Scan for the cell matching the given text and deliver its (x, y) coordinate at center. 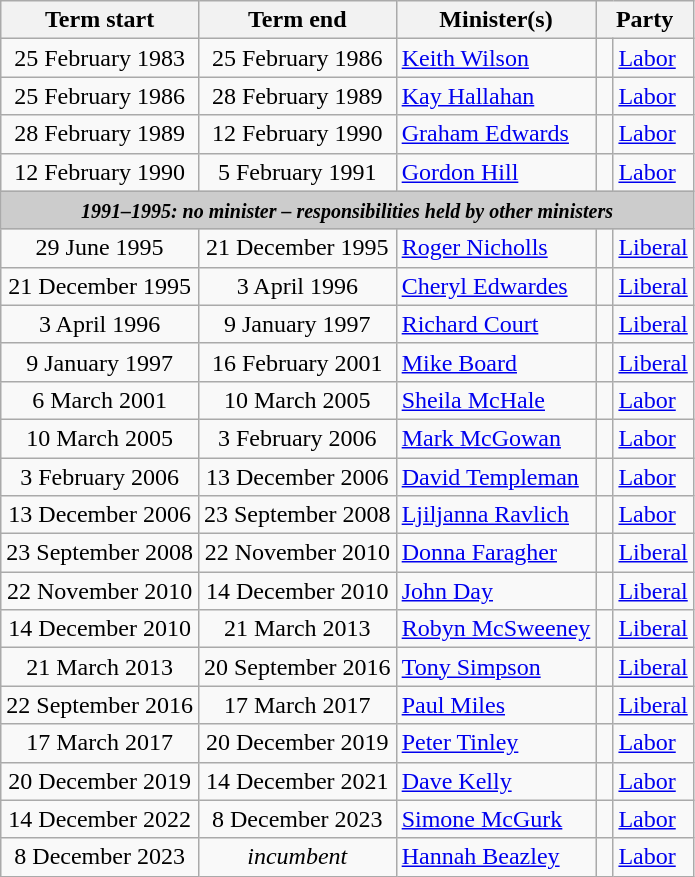
Graham Edwards (496, 134)
Donna Faragher (496, 553)
25 February 1983 (100, 58)
Sheila McHale (496, 400)
Robyn McSweeney (496, 629)
Term end (297, 20)
Mike Board (496, 362)
20 September 2016 (297, 667)
John Day (496, 591)
David Templeman (496, 477)
14 December 2022 (100, 819)
Ljiljanna Ravlich (496, 515)
Party (644, 20)
22 September 2016 (100, 705)
Keith Wilson (496, 58)
Tony Simpson (496, 667)
6 March 2001 (100, 400)
Hannah Beazley (496, 857)
Kay Hallahan (496, 96)
Dave Kelly (496, 781)
Paul Miles (496, 705)
Mark McGowan (496, 438)
Term start (100, 20)
14 December 2021 (297, 781)
Minister(s) (496, 20)
Gordon Hill (496, 172)
Peter Tinley (496, 743)
Roger Nicholls (496, 248)
Simone McGurk (496, 819)
5 February 1991 (297, 172)
Cheryl Edwardes (496, 286)
Richard Court (496, 324)
1991–1995: no minister – responsibilities held by other ministers (348, 210)
incumbent (297, 857)
16 February 2001 (297, 362)
29 June 1995 (100, 248)
